From the cell containing the given text, extract its center point as [x, y] coordinate. 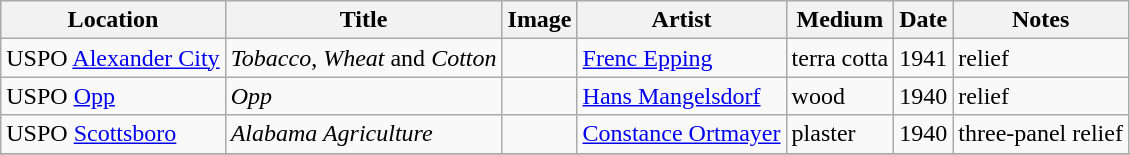
USPO Opp [113, 96]
wood [840, 96]
Opp [364, 96]
plaster [840, 134]
Artist [682, 20]
Tobacco, Wheat and Cotton [364, 58]
Date [924, 20]
Medium [840, 20]
Hans Mangelsdorf [682, 96]
Notes [1041, 20]
Image [540, 20]
1941 [924, 58]
USPO Scottsboro [113, 134]
USPO Alexander City [113, 58]
Title [364, 20]
Constance Ortmayer [682, 134]
Location [113, 20]
Frenc Epping [682, 58]
three-panel relief [1041, 134]
Alabama Agriculture [364, 134]
terra cotta [840, 58]
